Find where the given text appears and provide that cell's center as (x, y) coordinate. 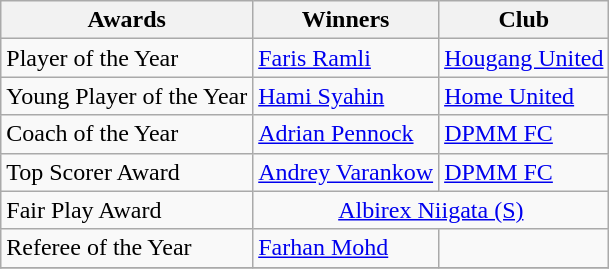
Andrey Varankow (346, 172)
Hami Syahin (346, 96)
Coach of the Year (127, 134)
Player of the Year (127, 58)
Albirex Niigata (S) (431, 210)
Winners (346, 20)
Hougang United (524, 58)
Awards (127, 20)
Home United (524, 96)
Fair Play Award (127, 210)
Club (524, 20)
Top Scorer Award (127, 172)
Young Player of the Year (127, 96)
Referee of the Year (127, 248)
Adrian Pennock (346, 134)
Faris Ramli (346, 58)
Farhan Mohd (346, 248)
